Extract the [X, Y] coordinate from the center of the cell holding the provided text.  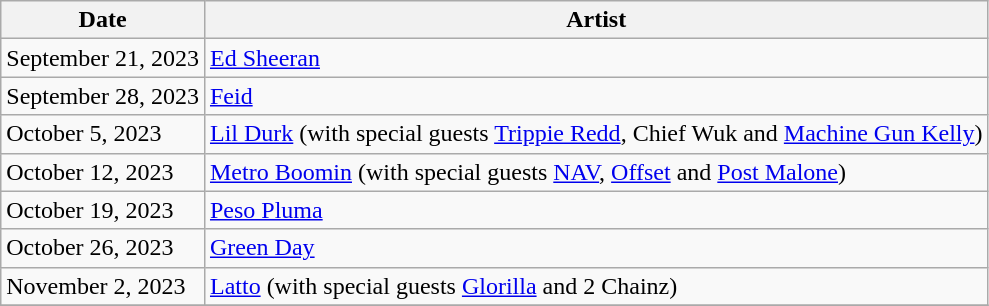
September 28, 2023 [103, 96]
October 26, 2023 [103, 248]
Lil Durk (with special guests Trippie Redd, Chief Wuk and Machine Gun Kelly) [596, 134]
November 2, 2023 [103, 286]
Artist [596, 20]
Green Day [596, 248]
Feid [596, 96]
October 12, 2023 [103, 172]
Latto (with special guests Glorilla and 2 Chainz) [596, 286]
October 5, 2023 [103, 134]
September 21, 2023 [103, 58]
Ed Sheeran [596, 58]
Date [103, 20]
Peso Pluma [596, 210]
October 19, 2023 [103, 210]
Metro Boomin (with special guests NAV, Offset and Post Malone) [596, 172]
